From the cell containing the given text, extract its center point as [X, Y] coordinate. 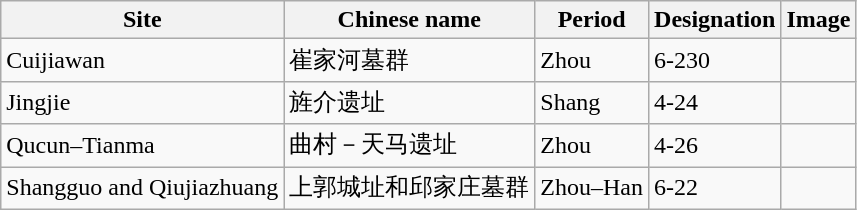
Shangguo and Qiujiazhuang [142, 188]
4-26 [715, 146]
Site [142, 20]
曲村－天马遗址 [410, 146]
Zhou–Han [592, 188]
崔家河墓群 [410, 60]
Image [818, 20]
上郭城址和邱家庄墓群 [410, 188]
Designation [715, 20]
Chinese name [410, 20]
6-230 [715, 60]
6-22 [715, 188]
Cuijiawan [142, 60]
旌介遗址 [410, 102]
Shang [592, 102]
Period [592, 20]
Jingjie [142, 102]
4-24 [715, 102]
Qucun–Tianma [142, 146]
